Determine the (x, y) coordinate at the center of the cell enclosing the given text.  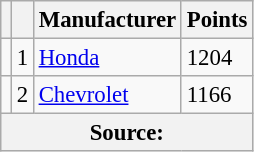
1 (22, 58)
Source: (127, 133)
Manufacturer (107, 20)
1166 (216, 95)
1204 (216, 58)
Honda (107, 58)
Chevrolet (107, 95)
2 (22, 95)
Points (216, 20)
